Output the (x, y) coordinate of the center of the cell containing the given text.  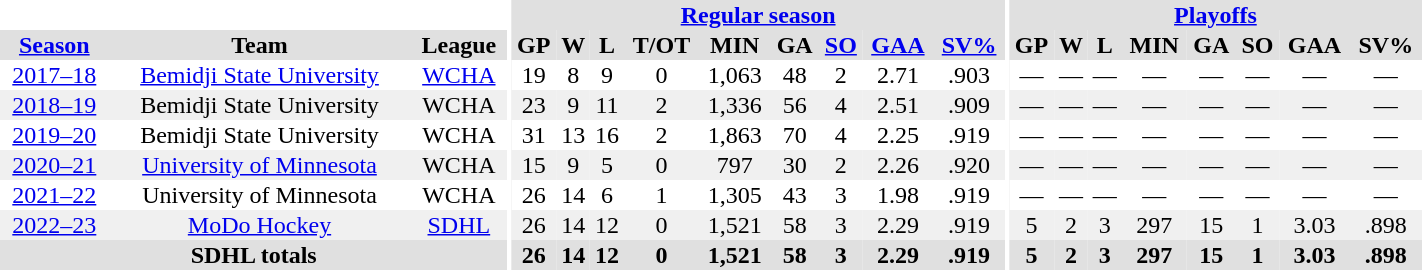
2.51 (898, 105)
Team (260, 45)
19 (534, 75)
1,063 (734, 75)
1.98 (898, 195)
30 (794, 165)
31 (534, 135)
6 (607, 195)
23 (534, 105)
8 (573, 75)
.920 (969, 165)
2017–18 (54, 75)
16 (607, 135)
T/OT (662, 45)
Playoffs (1216, 15)
70 (794, 135)
43 (794, 195)
Season (54, 45)
Regular season (758, 15)
SDHL totals (254, 255)
MoDo Hockey (260, 225)
2.26 (898, 165)
13 (573, 135)
797 (734, 165)
1,305 (734, 195)
2.71 (898, 75)
2022–23 (54, 225)
2018–19 (54, 105)
56 (794, 105)
2.25 (898, 135)
2019–20 (54, 135)
2021–22 (54, 195)
SDHL (458, 225)
.903 (969, 75)
48 (794, 75)
.909 (969, 105)
2020–21 (54, 165)
11 (607, 105)
1,336 (734, 105)
League (458, 45)
1,863 (734, 135)
